Detect which cell encompasses the target text, then output its [X, Y] center coordinate. 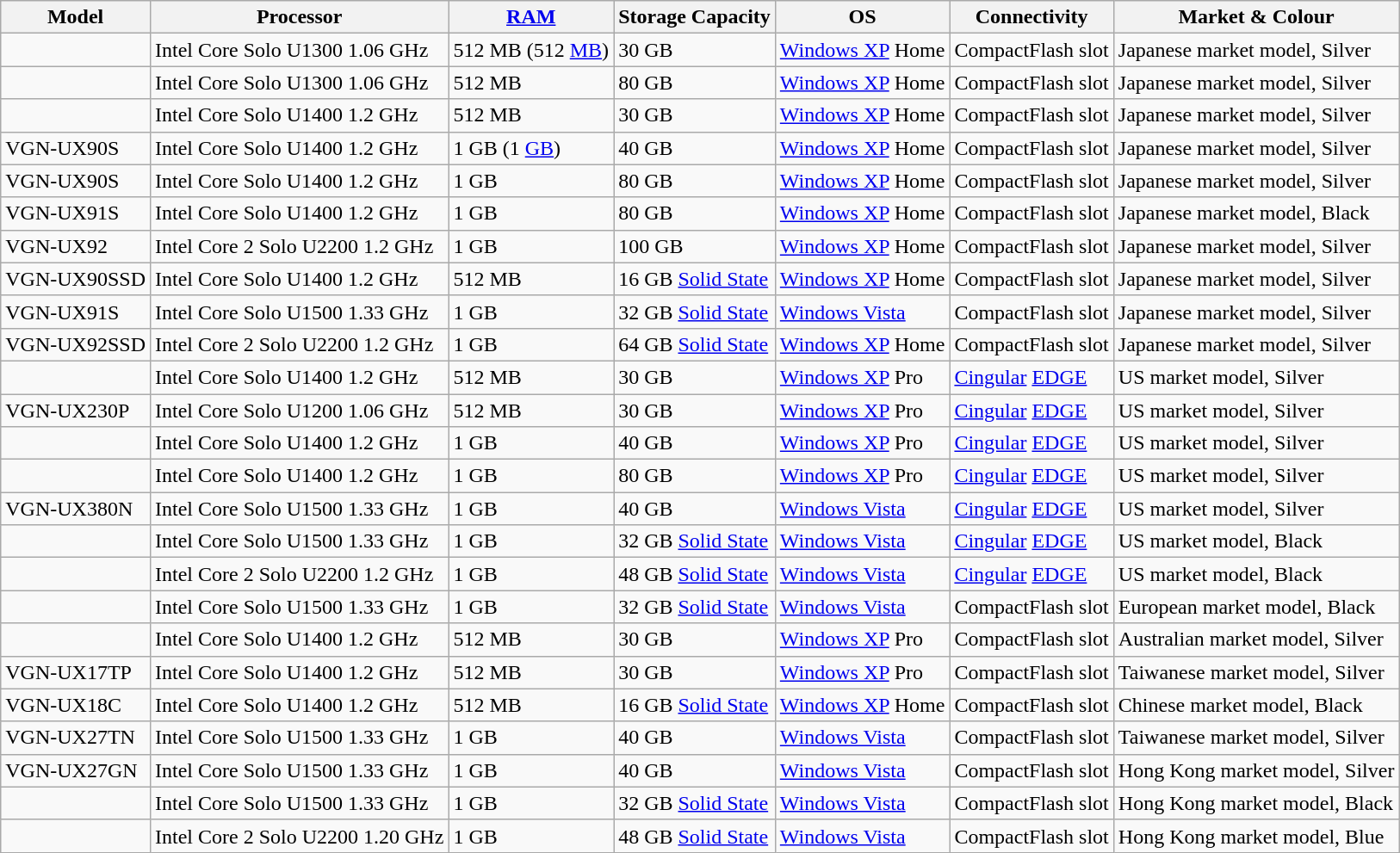
Chinese market model, Black [1256, 705]
Market & Colour [1256, 17]
VGN-UX380N [76, 509]
Australian market model, Silver [1256, 640]
VGN-UX90SSD [76, 279]
VGN-UX92 [76, 246]
Hong Kong market model, Silver [1256, 770]
VGN-UX92SSD [76, 344]
64 GB Solid State [695, 344]
Model [76, 17]
Hong Kong market model, Blue [1256, 836]
Processor [299, 17]
Storage Capacity [695, 17]
VGN-UX27TN [76, 738]
Hong Kong market model, Black [1256, 803]
RAM [531, 17]
VGN-UX18C [76, 705]
100 GB [695, 246]
OS [863, 17]
Japanese market model, Black [1256, 213]
Intel Core Solo U1200 1.06 GHz [299, 411]
Intel Core 2 Solo U2200 1.20 GHz [299, 836]
512 MB (512 MB) [531, 50]
VGN-UX27GN [76, 770]
VGN-UX230P [76, 411]
Connectivity [1031, 17]
1 GB (1 GB) [531, 148]
European market model, Black [1256, 607]
VGN-UX17TP [76, 672]
